Return the (X, Y) coordinate for the center point of the cell that contains the specified text.  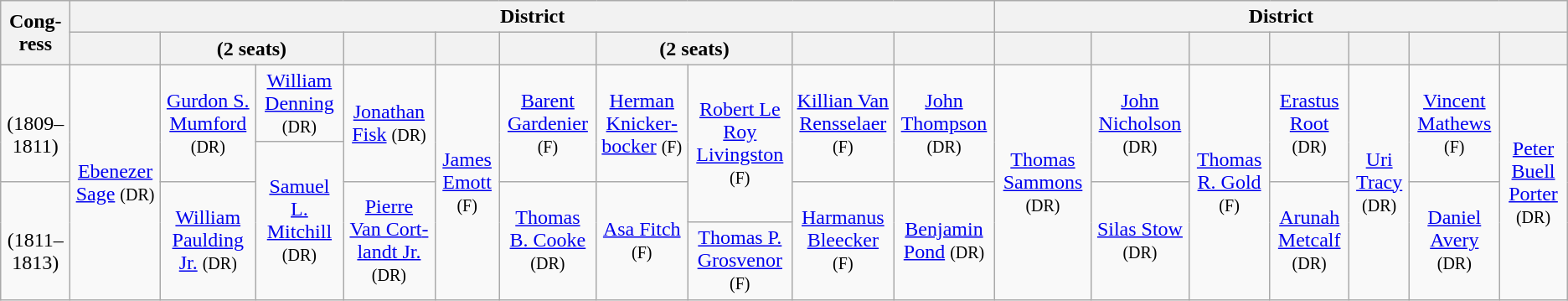
Asa Fitch (F) (642, 241)
Vincent Mathews (F) (1454, 123)
John Nicholson (DR) (1141, 123)
Benjamin Pond (DR) (945, 241)
Harmanus Bleecker (F) (843, 241)
John Thompson (DR) (945, 123)
Jonathan Fisk (DR) (389, 123)
Robert Le Roy Livings­ton (F) (740, 143)
Erastus Root (DR) (1310, 123)
Cong­ress (35, 33)
Thomas P. Grosvenor (F) (740, 261)
Barent Gardenier (F) (548, 123)
Thomas Sammons (DR) (1042, 182)
Silas Stow (DR) (1141, 241)
(1809–1811) (35, 123)
Samuel L. Mitchill (DR) (299, 221)
Arunah Metcalf (DR) (1310, 241)
Ebenezer Sage (DR) (116, 182)
Killian Van Rens­selaer (F) (843, 123)
James Emott (F) (467, 182)
(1811–1813) (35, 241)
Daniel Avery (DR) (1454, 241)
Peter Buell Porter (DR) (1533, 182)
Gurdon S. Mumford (DR) (208, 123)
Uri Tracy (DR) (1380, 182)
Herman Knicker­bocker (F) (642, 123)
Thomas B. Cooke (DR) (548, 241)
William Paulding Jr. (DR) (208, 241)
Thomas R. Gold (F) (1229, 182)
Pierre Van Cort­landt Jr. (DR) (389, 241)
William Denning (DR) (299, 103)
